Pinpoint the cell where the given text exists, returning its [x, y] midpoint coordinate. 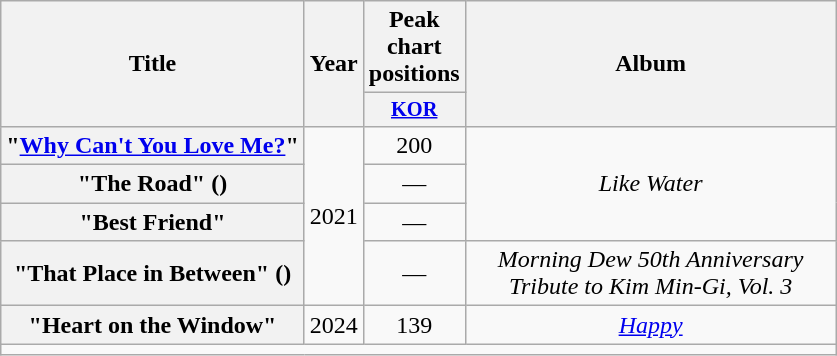
139 [414, 325]
Happy [650, 325]
Morning Dew 50th Anniversary Tribute to Kim Min-Gi, Vol. 3 [650, 274]
Like Water [650, 183]
"That Place in Between" () [153, 274]
200 [414, 145]
Title [153, 64]
"The Road" () [153, 184]
2024 [334, 325]
"Best Friend" [153, 222]
2021 [334, 216]
"Heart on the Window" [153, 325]
KOR [414, 110]
Year [334, 64]
Peak chart positions [414, 47]
"Why Can't You Love Me?" [153, 145]
Album [650, 64]
